Scan for the cell matching the given text and deliver its (x, y) coordinate at center. 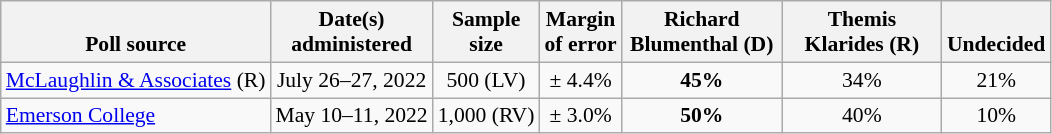
21% (996, 80)
50% (702, 116)
ThemisKlarides (R) (862, 32)
Date(s)administered (351, 32)
McLaughlin & Associates (R) (136, 80)
45% (702, 80)
Samplesize (486, 32)
± 4.4% (580, 80)
Emerson College (136, 116)
40% (862, 116)
34% (862, 80)
RichardBlumenthal (D) (702, 32)
1,000 (RV) (486, 116)
May 10–11, 2022 (351, 116)
500 (LV) (486, 80)
10% (996, 116)
July 26–27, 2022 (351, 80)
Poll source (136, 32)
Undecided (996, 32)
Marginof error (580, 32)
± 3.0% (580, 116)
